Detect which cell encompasses the target text, then output its (X, Y) center coordinate. 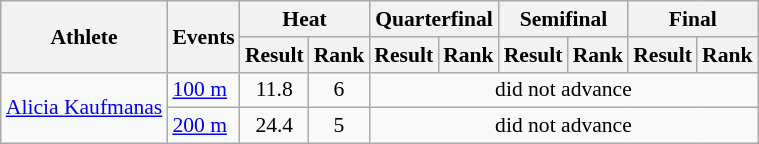
Final (692, 19)
Athlete (84, 36)
24.4 (274, 126)
100 m (203, 90)
Quarterfinal (434, 19)
200 m (203, 126)
11.8 (274, 90)
Alicia Kaufmanas (84, 108)
Semifinal (564, 19)
6 (340, 90)
5 (340, 126)
Heat (304, 19)
Events (203, 36)
